Locate the cell with the specified text and output its (X, Y) center coordinate. 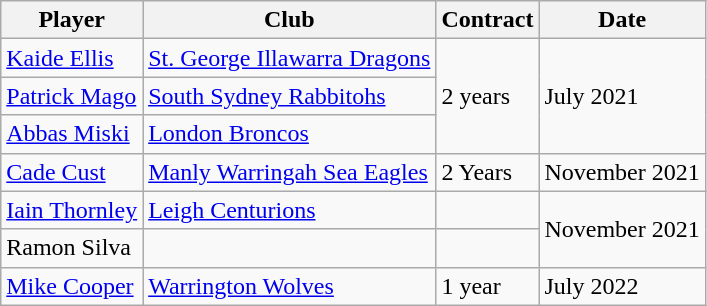
July 2022 (622, 286)
2 Years (488, 172)
Patrick Mago (72, 96)
Warrington Wolves (290, 286)
1 year (488, 286)
July 2021 (622, 96)
South Sydney Rabbitohs (290, 96)
Club (290, 20)
Contract (488, 20)
Date (622, 20)
Abbas Miski (72, 134)
Cade Cust (72, 172)
London Broncos (290, 134)
Kaide Ellis (72, 58)
Player (72, 20)
Ramon Silva (72, 248)
2 years (488, 96)
Iain Thornley (72, 210)
Leigh Centurions (290, 210)
Mike Cooper (72, 286)
St. George Illawarra Dragons (290, 58)
Manly Warringah Sea Eagles (290, 172)
